For the text-containing cell, return its midpoint in [X, Y] coordinate format. 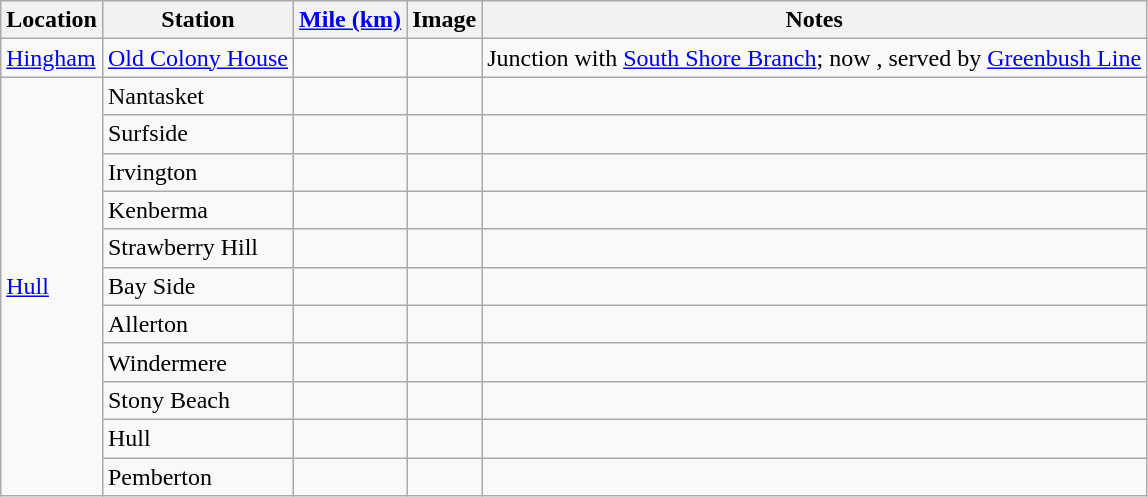
Hingham [52, 58]
Mile (km) [350, 20]
Bay Side [198, 286]
Image [444, 20]
Old Colony House [198, 58]
Junction with South Shore Branch; now , served by Greenbush Line [814, 58]
Allerton [198, 324]
Strawberry Hill [198, 248]
Irvington [198, 172]
Windermere [198, 362]
Notes [814, 20]
Stony Beach [198, 400]
Location [52, 20]
Kenberma [198, 210]
Nantasket [198, 96]
Station [198, 20]
Surfside [198, 134]
Pemberton [198, 477]
